Locate the cell with the specified text and output its (x, y) center coordinate. 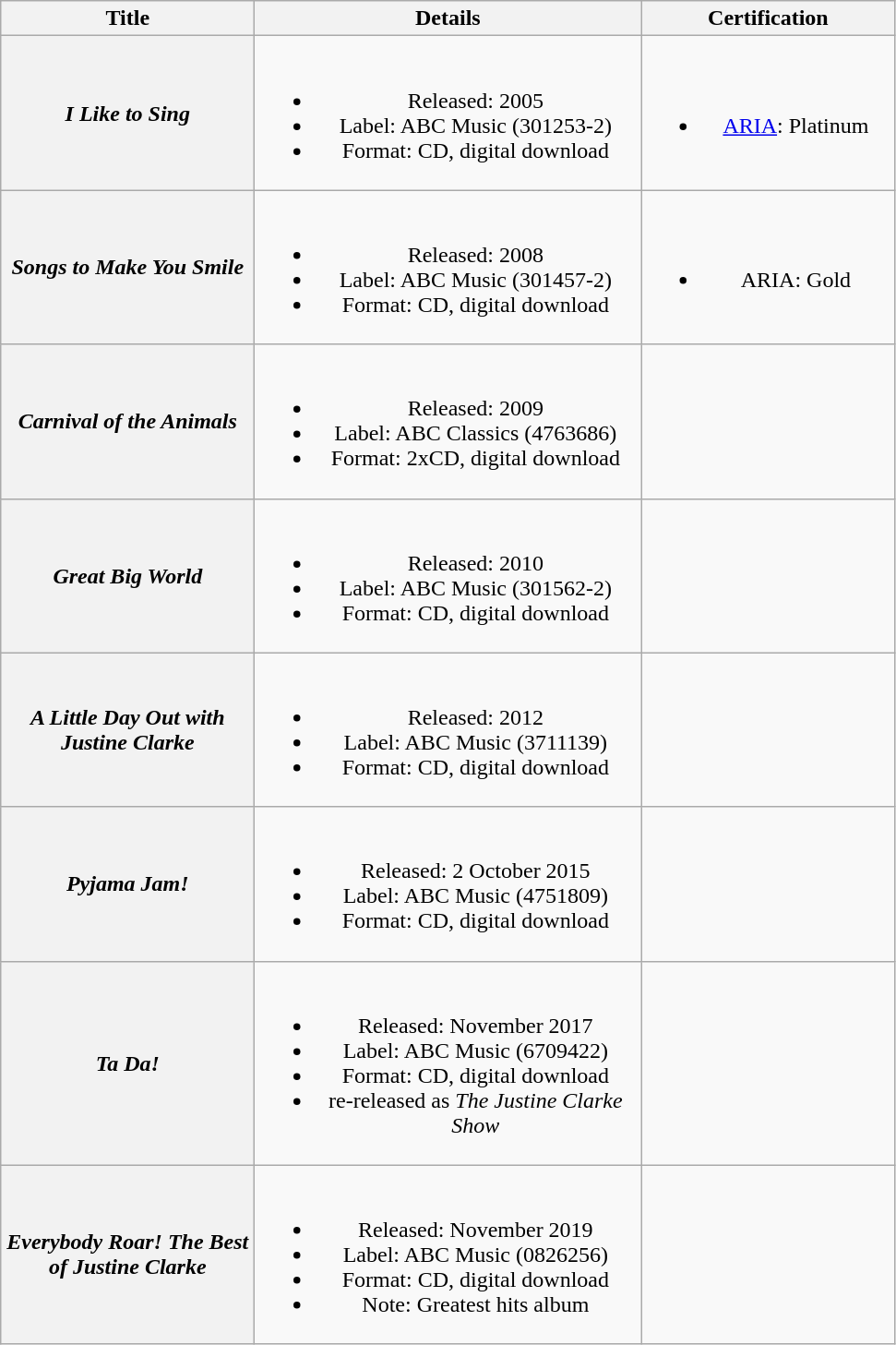
Released: 2010Label: ABC Music (301562-2)Format: CD, digital download (448, 576)
Everybody Roar! The Best of Justine Clarke (127, 1255)
Released: 2009Label: ABC Classics (4763686)Format: 2xCD, digital download (448, 421)
Released: 2 October 2015Label: ABC Music (4751809)Format: CD, digital download (448, 884)
Released: 2012Label: ABC Music (3711139)Format: CD, digital download (448, 729)
Released: November 2017Label: ABC Music (6709422)Format: CD, digital downloadre-released as The Justine Clarke Show (448, 1063)
A Little Day Out with Justine Clarke (127, 729)
Pyjama Jam! (127, 884)
Great Big World (127, 576)
Songs to Make You Smile (127, 268)
ARIA: Gold (768, 268)
I Like to Sing (127, 113)
Released: 2005Label: ABC Music (301253-2)Format: CD, digital download (448, 113)
Certification (768, 18)
Carnival of the Animals (127, 421)
ARIA: Platinum (768, 113)
Title (127, 18)
Released: November 2019Label: ABC Music (0826256)Format: CD, digital downloadNote: Greatest hits album (448, 1255)
Ta Da! (127, 1063)
Released: 2008Label: ABC Music (301457-2)Format: CD, digital download (448, 268)
Details (448, 18)
